Find where the given text appears and provide that cell's center as [x, y] coordinate. 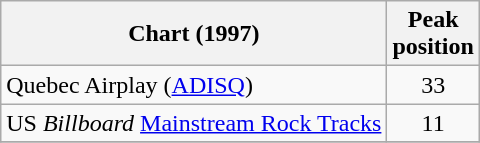
Peakposition [433, 34]
Chart (1997) [194, 34]
33 [433, 85]
US Billboard Mainstream Rock Tracks [194, 123]
11 [433, 123]
Quebec Airplay (ADISQ) [194, 85]
